Locate the cell with the specified text and output its [x, y] center coordinate. 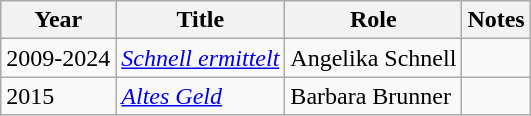
2009-2024 [58, 58]
Title [200, 20]
Notes [496, 20]
Barbara Brunner [374, 96]
Altes Geld [200, 96]
Angelika Schnell [374, 58]
Year [58, 20]
Role [374, 20]
Schnell ermittelt [200, 58]
2015 [58, 96]
